Output the (x, y) coordinate of the center of the cell containing the given text.  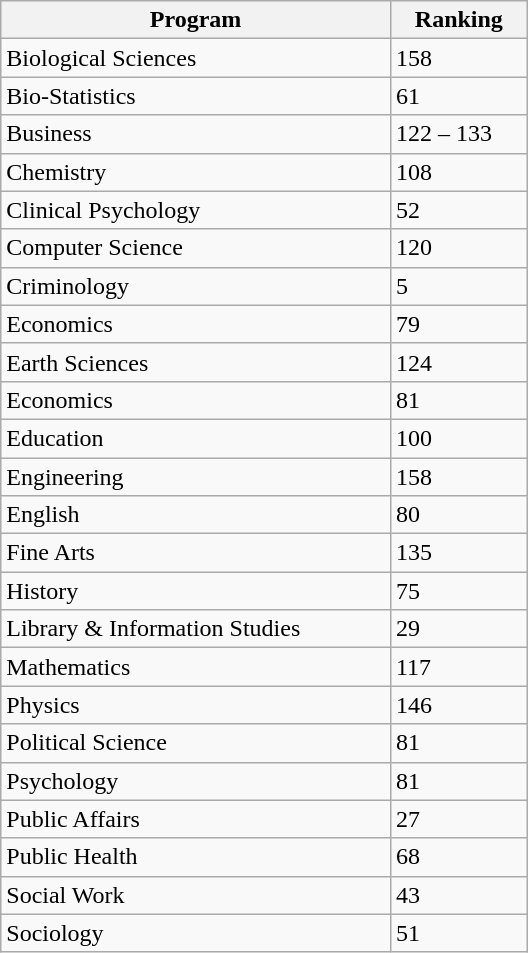
Mathematics (196, 667)
Fine Arts (196, 553)
Earth Sciences (196, 362)
Psychology (196, 781)
29 (458, 629)
Engineering (196, 477)
122 – 133 (458, 134)
Biological Sciences (196, 58)
Business (196, 134)
146 (458, 705)
Bio-Statistics (196, 96)
100 (458, 438)
68 (458, 857)
75 (458, 591)
124 (458, 362)
Program (196, 20)
Public Health (196, 857)
Criminology (196, 286)
Political Science (196, 743)
52 (458, 210)
120 (458, 248)
Social Work (196, 895)
History (196, 591)
43 (458, 895)
117 (458, 667)
English (196, 515)
5 (458, 286)
51 (458, 933)
108 (458, 172)
Sociology (196, 933)
Physics (196, 705)
27 (458, 819)
Computer Science (196, 248)
Chemistry (196, 172)
Library & Information Studies (196, 629)
Clinical Psychology (196, 210)
80 (458, 515)
61 (458, 96)
Education (196, 438)
79 (458, 324)
Ranking (458, 20)
135 (458, 553)
Public Affairs (196, 819)
